Capture the cell that displays the provided text and extract its [X, Y] central coordinate. 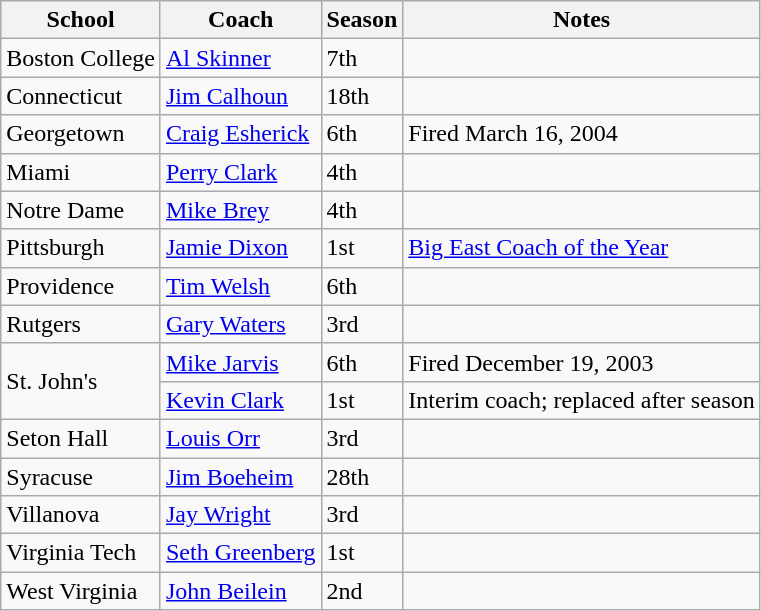
Seth Greenberg [240, 553]
Villanova [81, 515]
28th [362, 477]
Notes [582, 20]
Miami [81, 172]
Virginia Tech [81, 553]
Tim Welsh [240, 286]
Perry Clark [240, 172]
7th [362, 58]
Coach [240, 20]
Syracuse [81, 477]
Notre Dame [81, 210]
Jim Calhoun [240, 96]
West Virginia [81, 591]
John Beilein [240, 591]
Louis Orr [240, 438]
Georgetown [81, 134]
Jay Wright [240, 515]
Seton Hall [81, 438]
Providence [81, 286]
Season [362, 20]
Kevin Clark [240, 400]
2nd [362, 591]
Jamie Dixon [240, 248]
Boston College [81, 58]
Pittsburgh [81, 248]
Big East Coach of the Year [582, 248]
Mike Brey [240, 210]
Mike Jarvis [240, 362]
St. John's [81, 381]
Interim coach; replaced after season [582, 400]
Al Skinner [240, 58]
Connecticut [81, 96]
Gary Waters [240, 324]
18th [362, 96]
Rutgers [81, 324]
Craig Esherick [240, 134]
School [81, 20]
Fired March 16, 2004 [582, 134]
Jim Boeheim [240, 477]
Fired December 19, 2003 [582, 362]
